Provide the (x, y) coordinate of the cell's center where the given text is located.  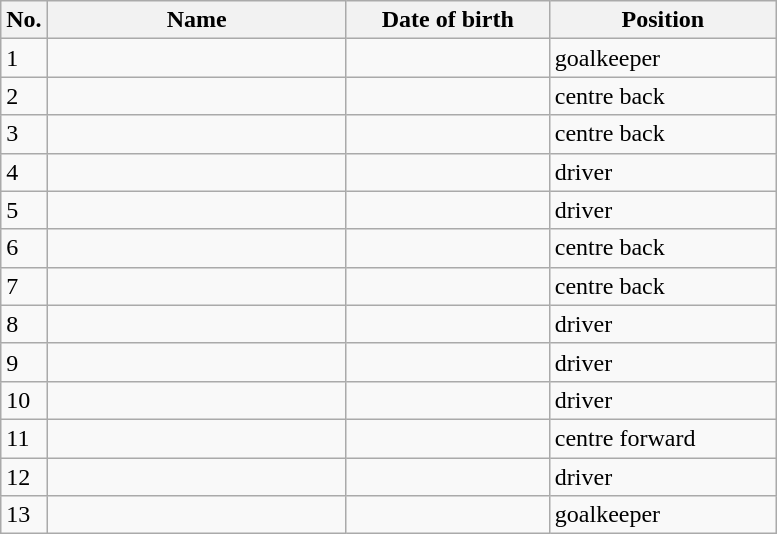
Name (196, 20)
6 (24, 248)
No. (24, 20)
Date of birth (448, 20)
4 (24, 172)
Position (662, 20)
10 (24, 400)
13 (24, 515)
5 (24, 210)
centre forward (662, 438)
1 (24, 58)
3 (24, 134)
12 (24, 477)
9 (24, 362)
7 (24, 286)
11 (24, 438)
2 (24, 96)
8 (24, 324)
